Return the [X, Y] coordinate for the center point of the cell that contains the specified text.  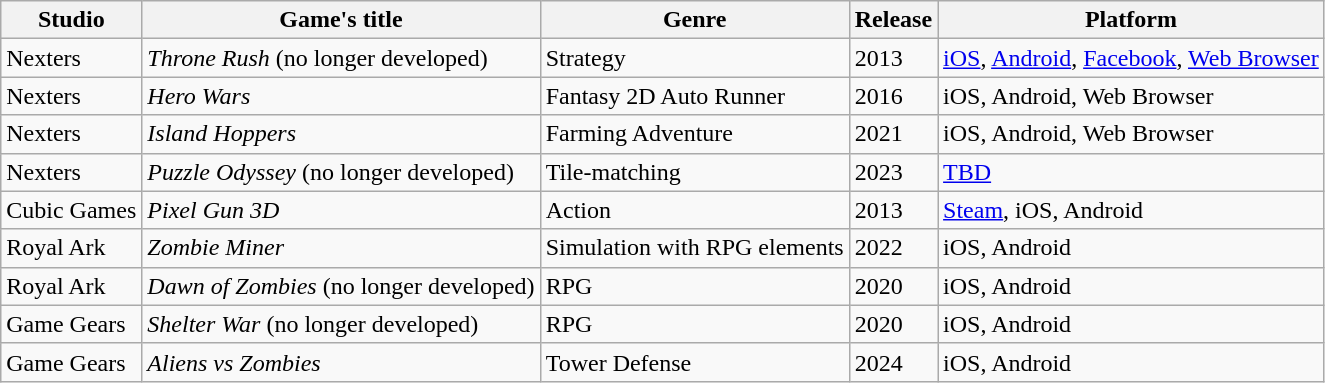
Genre [694, 20]
iOS, Android, Facebook, Web Browser [1132, 58]
Island Hoppers [341, 134]
2016 [893, 96]
Farming Adventure [694, 134]
Zombie Miner [341, 248]
Release [893, 20]
Fantasy 2D Auto Runner [694, 96]
2021 [893, 134]
Dawn of Zombies (no longer developed) [341, 286]
Hero Wars [341, 96]
Puzzle Odyssey (no longer developed) [341, 172]
2022 [893, 248]
Throne Rush (no longer developed) [341, 58]
Steam, iOS, Android [1132, 210]
Cubic Games [72, 210]
Aliens vs Zombies [341, 362]
Studio [72, 20]
Game's title [341, 20]
2024 [893, 362]
Tile-matching [694, 172]
Pixel Gun 3D [341, 210]
2023 [893, 172]
Action [694, 210]
Shelter War (no longer developed) [341, 324]
Simulation with RPG elements [694, 248]
Strategy [694, 58]
Platform [1132, 20]
Tower Defense [694, 362]
TBD [1132, 172]
